Scan for the cell matching the given text and deliver its (X, Y) coordinate at center. 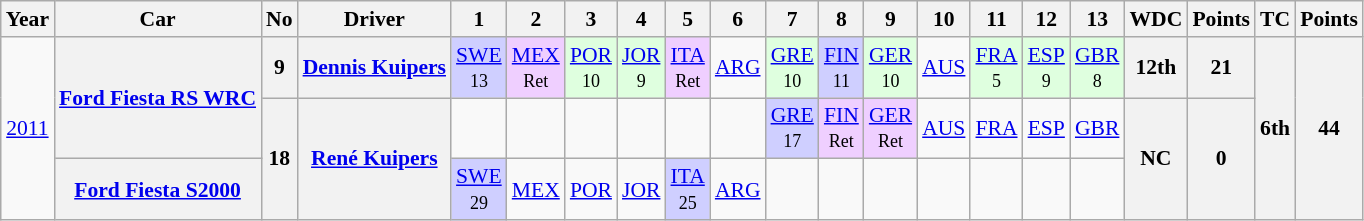
7 (792, 19)
René Kuipers (374, 159)
POR10 (591, 68)
GBR (1098, 128)
ITA25 (687, 190)
POR (591, 190)
12 (1046, 19)
TC (1275, 19)
Year (28, 19)
12th (1156, 68)
6th (1275, 128)
3 (591, 19)
0 (1221, 159)
11 (996, 19)
2011 (28, 128)
SWE13 (479, 68)
FINRet (842, 128)
No (280, 19)
13 (1098, 19)
GRE10 (792, 68)
MEXRet (536, 68)
2 (536, 19)
4 (642, 19)
Driver (374, 19)
Ford Fiesta RS WRC (158, 98)
MEX (536, 190)
10 (944, 19)
NC (1156, 159)
GRE17 (792, 128)
21 (1221, 68)
ESP (1046, 128)
5 (687, 19)
Ford Fiesta S2000 (158, 190)
FIN11 (842, 68)
GER10 (890, 68)
ITARet (687, 68)
Dennis Kuipers (374, 68)
WDC (1156, 19)
GERRet (890, 128)
FRA (996, 128)
1 (479, 19)
8 (842, 19)
18 (280, 159)
ESP9 (1046, 68)
JOR9 (642, 68)
Car (158, 19)
6 (738, 19)
SWE29 (479, 190)
FRA5 (996, 68)
JOR (642, 190)
GBR8 (1098, 68)
44 (1329, 128)
